Pinpoint the cell where the given text exists, returning its (X, Y) midpoint coordinate. 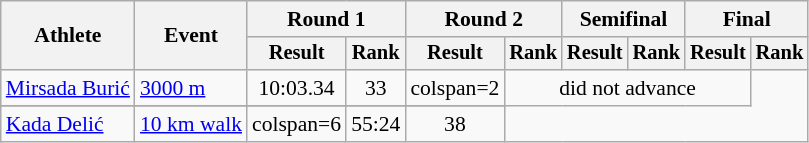
Athlete (68, 36)
Mirsada Burić (68, 88)
38 (454, 124)
Round 2 (484, 19)
Final (746, 19)
Event (191, 36)
Semifinal (624, 19)
33 (376, 88)
colspan=2 (454, 88)
did not advance (627, 88)
3000 m (191, 88)
colspan=6 (296, 124)
10 km walk (191, 124)
Round 1 (326, 19)
10:03.34 (296, 88)
55:24 (376, 124)
Kada Delić (68, 124)
